Identify which cell holds the provided text, then report its (X, Y) central coordinate. 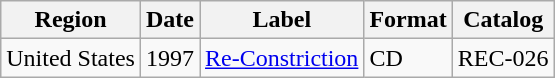
Catalog (503, 20)
Label (282, 20)
1997 (170, 58)
United States (71, 58)
CD (408, 58)
Region (71, 20)
Format (408, 20)
REC-026 (503, 58)
Date (170, 20)
Re-Constriction (282, 58)
